Locate the cell with the specified text and output its (x, y) center coordinate. 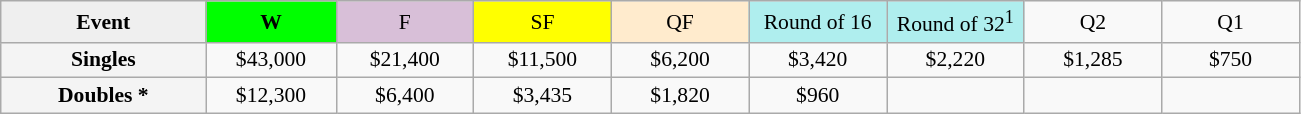
$43,000 (271, 60)
$960 (818, 96)
Round of 321 (955, 22)
$1,285 (1093, 60)
$6,400 (405, 96)
Q2 (1093, 22)
$3,420 (818, 60)
F (405, 22)
Singles (104, 60)
$3,435 (543, 96)
$11,500 (543, 60)
Doubles * (104, 96)
$21,400 (405, 60)
Event (104, 22)
SF (543, 22)
$6,200 (680, 60)
$1,820 (680, 96)
Q1 (1231, 22)
Round of 16 (818, 22)
$750 (1231, 60)
QF (680, 22)
$12,300 (271, 96)
$2,220 (955, 60)
W (271, 22)
